Provide the [X, Y] coordinate of the cell's center where the given text is located.  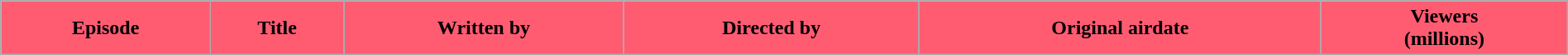
Original airdate [1120, 28]
Title [278, 28]
Written by [485, 28]
Episode [106, 28]
Directed by [771, 28]
Viewers(millions) [1444, 28]
